Locate the cell with the specified text and output its [X, Y] center coordinate. 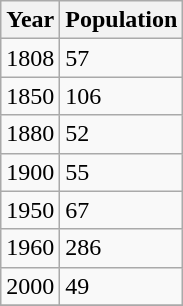
1960 [30, 248]
Year [30, 20]
57 [122, 58]
1950 [30, 210]
106 [122, 96]
1808 [30, 58]
1880 [30, 134]
1850 [30, 96]
67 [122, 210]
1900 [30, 172]
49 [122, 286]
52 [122, 134]
286 [122, 248]
2000 [30, 286]
Population [122, 20]
55 [122, 172]
